Identify which cell holds the provided text, then report its (x, y) central coordinate. 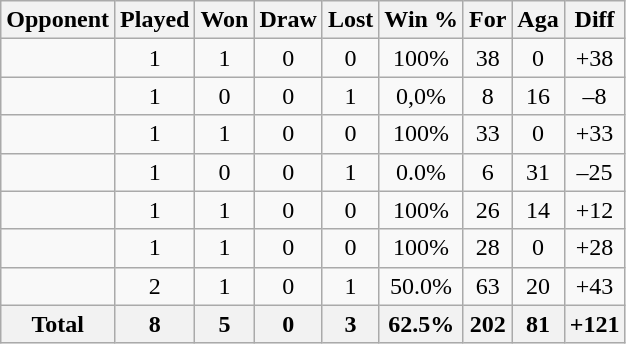
16 (538, 96)
0.0% (422, 172)
33 (487, 134)
+43 (594, 286)
81 (538, 324)
20 (538, 286)
+38 (594, 58)
63 (487, 286)
Aga (538, 20)
–25 (594, 172)
26 (487, 210)
Won (224, 20)
Diff (594, 20)
Opponent (58, 20)
Draw (288, 20)
For (487, 20)
Win % (422, 20)
5 (224, 324)
+28 (594, 248)
+12 (594, 210)
31 (538, 172)
3 (350, 324)
50.0% (422, 286)
Played (155, 20)
6 (487, 172)
–8 (594, 96)
0,0% (422, 96)
Lost (350, 20)
38 (487, 58)
+121 (594, 324)
28 (487, 248)
+33 (594, 134)
62.5% (422, 324)
Total (58, 324)
2 (155, 286)
202 (487, 324)
14 (538, 210)
